For the text-containing cell, return its midpoint in (X, Y) coordinate format. 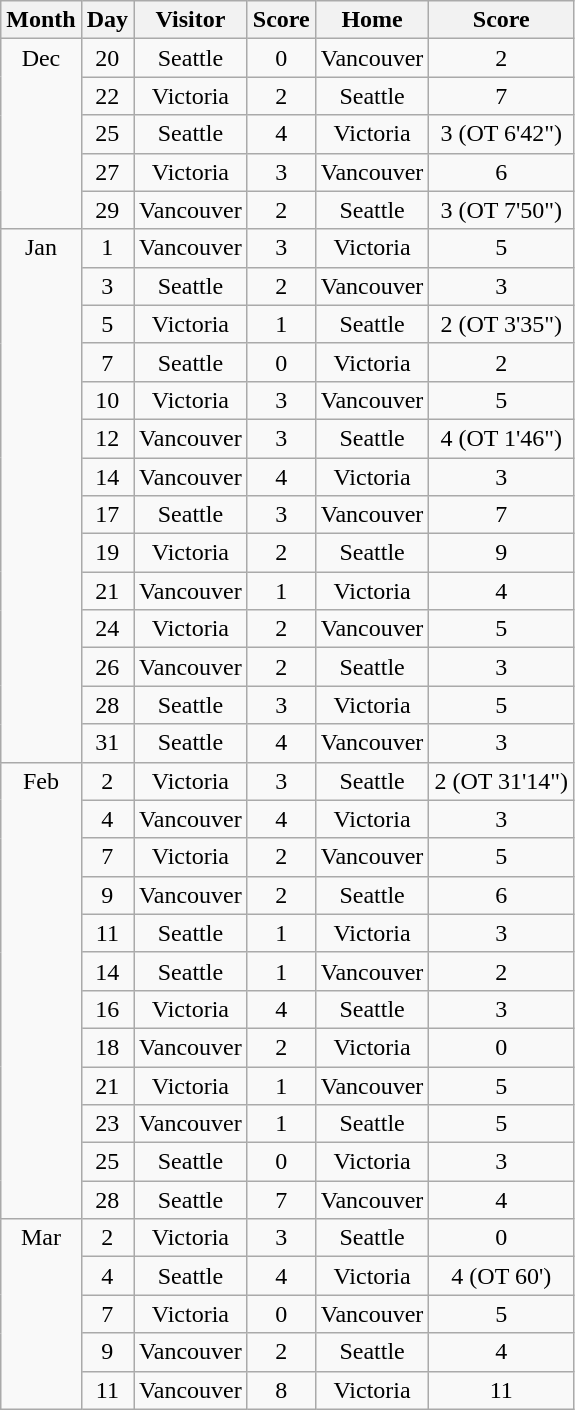
19 (107, 553)
2 (OT 31'14") (502, 781)
18 (107, 1047)
Home (372, 20)
31 (107, 743)
16 (107, 1009)
Dec (41, 134)
27 (107, 172)
12 (107, 438)
24 (107, 629)
8 (281, 1390)
Day (107, 20)
4 (OT 60') (502, 1276)
23 (107, 1124)
10 (107, 400)
20 (107, 58)
Month (41, 20)
26 (107, 667)
4 (OT 1'46") (502, 438)
Jan (41, 496)
22 (107, 96)
29 (107, 210)
Feb (41, 990)
17 (107, 515)
3 (OT 7'50") (502, 210)
2 (OT 3'35") (502, 324)
3 (OT 6'42") (502, 134)
Mar (41, 1314)
Visitor (191, 20)
